Return [X, Y] of the center of cell containing provided text 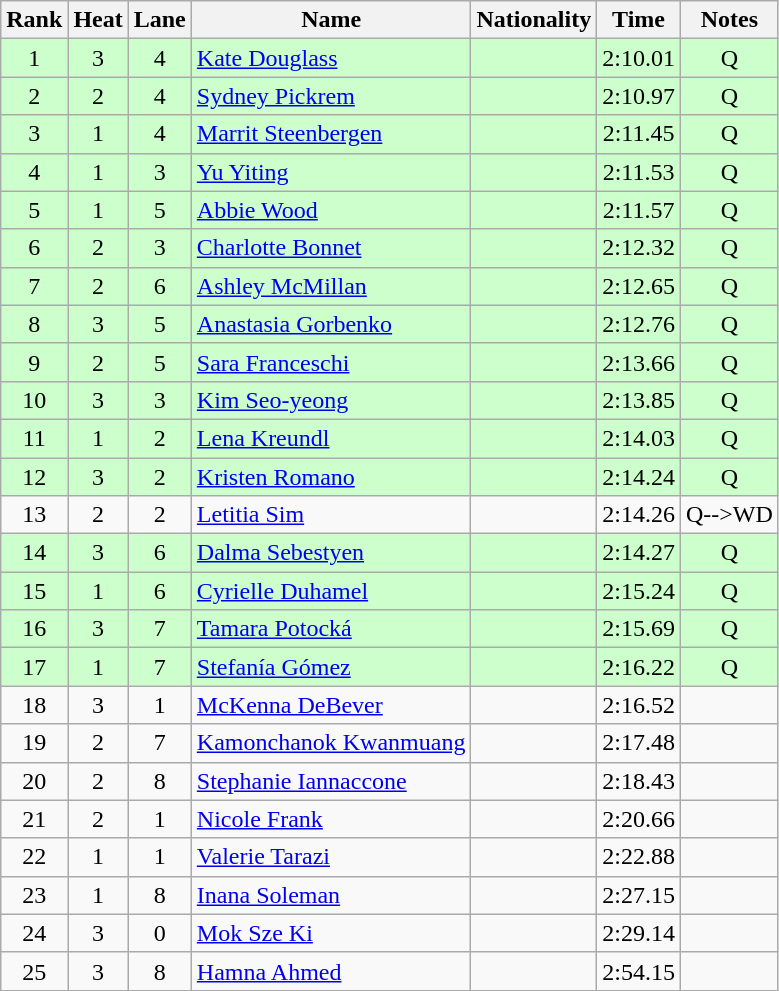
Kristen Romano [331, 477]
Rank [34, 20]
21 [34, 819]
2:17.48 [639, 743]
Letitia Sim [331, 515]
2:14.24 [639, 477]
2:16.22 [639, 667]
2:10.01 [639, 58]
2:12.32 [639, 248]
Stephanie Iannaccone [331, 781]
2:15.24 [639, 591]
14 [34, 553]
Anastasia Gorbenko [331, 324]
2:12.76 [639, 324]
2:22.88 [639, 857]
2:12.65 [639, 286]
18 [34, 705]
2:54.15 [639, 971]
Ashley McMillan [331, 286]
Marrit Steenbergen [331, 134]
Kate Douglass [331, 58]
16 [34, 629]
Sara Franceschi [331, 362]
Valerie Tarazi [331, 857]
2:29.14 [639, 933]
2:14.26 [639, 515]
11 [34, 438]
Cyrielle Duhamel [331, 591]
Hamna Ahmed [331, 971]
Nicole Frank [331, 819]
Tamara Potocká [331, 629]
17 [34, 667]
Inana Soleman [331, 895]
12 [34, 477]
Kamonchanok Kwanmuang [331, 743]
Stefanía Gómez [331, 667]
Abbie Wood [331, 210]
Lane [160, 20]
9 [34, 362]
0 [160, 933]
2:10.97 [639, 96]
20 [34, 781]
2:20.66 [639, 819]
Q-->WD [729, 515]
19 [34, 743]
13 [34, 515]
2:14.27 [639, 553]
2:15.69 [639, 629]
2:11.53 [639, 172]
Time [639, 20]
23 [34, 895]
2:18.43 [639, 781]
2:11.57 [639, 210]
2:16.52 [639, 705]
2:13.85 [639, 400]
Lena Kreundl [331, 438]
Kim Seo-yeong [331, 400]
Heat [98, 20]
Charlotte Bonnet [331, 248]
Mok Sze Ki [331, 933]
Sydney Pickrem [331, 96]
2:14.03 [639, 438]
Name [331, 20]
10 [34, 400]
2:13.66 [639, 362]
15 [34, 591]
24 [34, 933]
McKenna DeBever [331, 705]
Nationality [534, 20]
2:11.45 [639, 134]
Dalma Sebestyen [331, 553]
25 [34, 971]
Yu Yiting [331, 172]
2:27.15 [639, 895]
22 [34, 857]
Notes [729, 20]
